Detect which cell encompasses the target text, then output its [x, y] center coordinate. 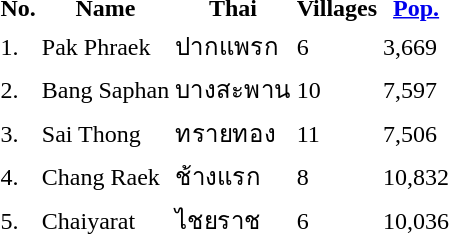
ปากแพรก [233, 46]
11 [336, 133]
ช้างแรก [233, 176]
Pak Phraek [105, 46]
Bang Saphan [105, 90]
บางสะพาน [233, 90]
10 [336, 90]
Chang Raek [105, 176]
ทรายทอง [233, 133]
6 [336, 46]
Sai Thong [105, 133]
8 [336, 176]
